Find where the given text appears and provide that cell's center as [X, Y] coordinate. 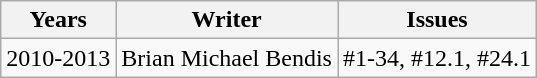
Writer [227, 20]
#1-34, #12.1, #24.1 [438, 58]
Issues [438, 20]
Brian Michael Bendis [227, 58]
2010-2013 [58, 58]
Years [58, 20]
